Capture the cell that displays the provided text and extract its [X, Y] central coordinate. 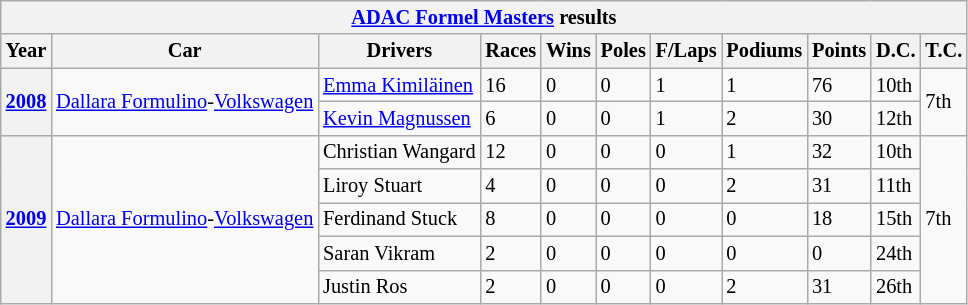
T.C. [944, 51]
Wins [568, 51]
11th [896, 186]
Races [510, 51]
12 [510, 152]
2009 [26, 219]
Podiums [765, 51]
32 [839, 152]
30 [839, 118]
8 [510, 219]
12th [896, 118]
Christian Wangard [399, 152]
Drivers [399, 51]
4 [510, 186]
6 [510, 118]
Ferdinand Stuck [399, 219]
Saran Vikram [399, 253]
Year [26, 51]
Kevin Magnussen [399, 118]
16 [510, 85]
D.C. [896, 51]
Points [839, 51]
2008 [26, 102]
18 [839, 219]
26th [896, 287]
Car [184, 51]
15th [896, 219]
Liroy Stuart [399, 186]
F/Laps [686, 51]
76 [839, 85]
24th [896, 253]
ADAC Formel Masters results [484, 17]
Poles [624, 51]
Emma Kimiläinen [399, 85]
Justin Ros [399, 287]
